For the text-containing cell, return its midpoint in (x, y) coordinate format. 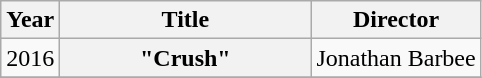
Title (186, 20)
Jonathan Barbee (396, 58)
2016 (30, 58)
Year (30, 20)
Director (396, 20)
"Crush" (186, 58)
